Determine the [x, y] coordinate at the center of the cell enclosing the given text.  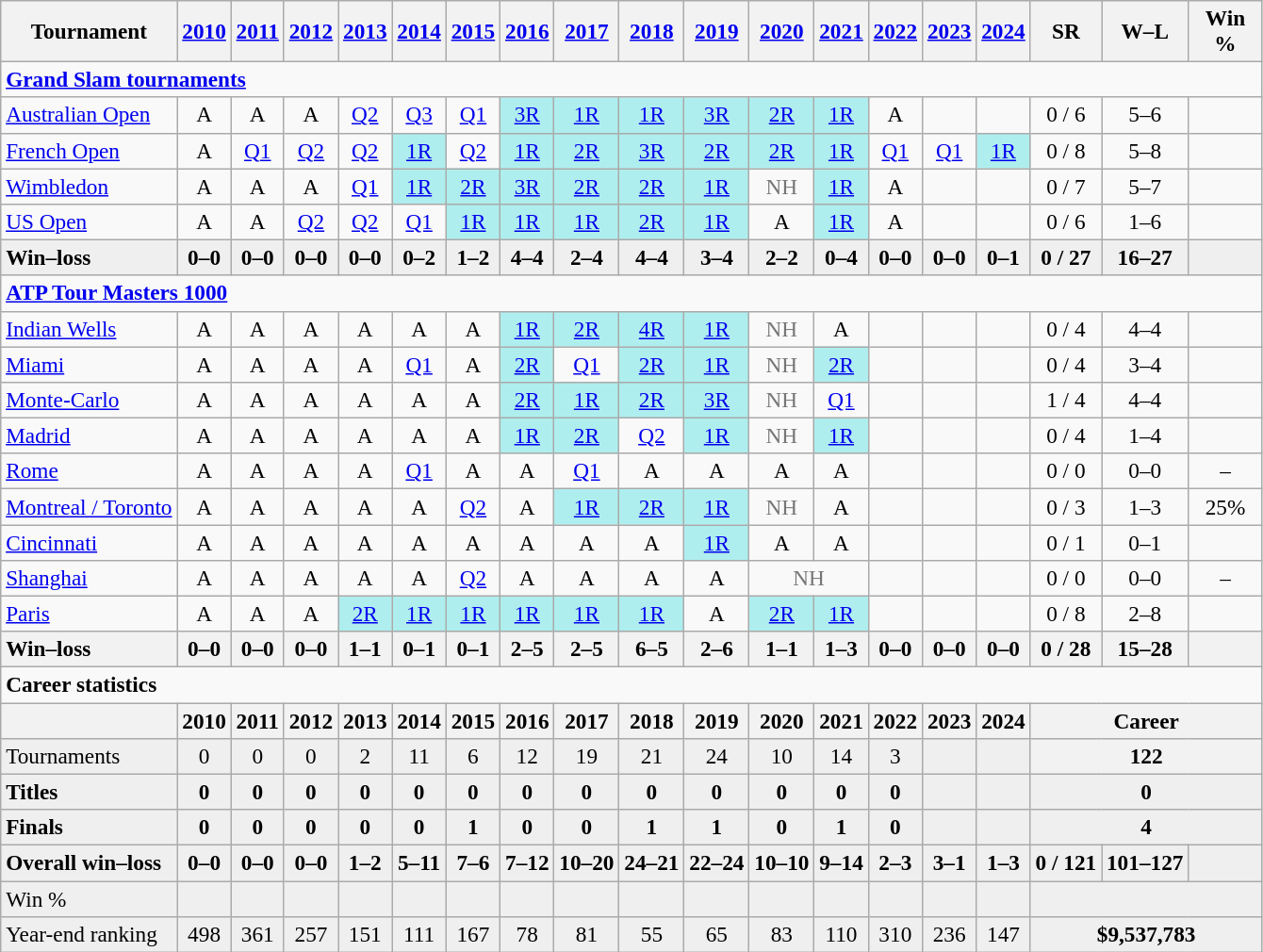
6–5 [652, 649]
0 / 7 [1065, 186]
5–8 [1145, 151]
Australian Open [89, 115]
US Open [89, 222]
0 / 27 [1065, 257]
Wimbledon [89, 186]
Career [1146, 720]
65 [716, 934]
15–28 [1145, 649]
110 [841, 934]
4 [1146, 827]
Shanghai [89, 578]
81 [586, 934]
78 [528, 934]
Titles [89, 792]
83 [782, 934]
2–2 [782, 257]
361 [257, 934]
310 [895, 934]
Overall win–loss [89, 862]
2–6 [716, 649]
10–20 [586, 862]
0 / 3 [1065, 506]
16–27 [1145, 257]
11 [418, 756]
2–8 [1145, 614]
257 [311, 934]
$9,537,783 [1146, 934]
236 [948, 934]
0–4 [841, 257]
Finals [89, 827]
101–127 [1145, 862]
Montreal / Toronto [89, 506]
ATP Tour Masters 1000 [631, 293]
7–6 [473, 862]
2–4 [586, 257]
25% [1225, 506]
0 / 28 [1065, 649]
19 [586, 756]
3 [895, 756]
22–24 [716, 862]
55 [652, 934]
0–2 [418, 257]
24–21 [652, 862]
French Open [89, 151]
Year-end ranking [89, 934]
24 [716, 756]
147 [1003, 934]
5–6 [1145, 115]
SR [1065, 30]
7–12 [528, 862]
12 [528, 756]
Miami [89, 364]
498 [204, 934]
1 / 4 [1065, 400]
Cincinnati [89, 542]
151 [366, 934]
6 [473, 756]
122 [1146, 756]
Grand Slam tournaments [631, 79]
3–1 [948, 862]
Monte-Carlo [89, 400]
0 / 1 [1065, 542]
Indian Wells [89, 329]
1–6 [1145, 222]
2 [366, 756]
167 [473, 934]
W–L [1145, 30]
4R [652, 329]
Career statistics [631, 684]
Madrid [89, 435]
Paris [89, 614]
14 [841, 756]
10 [782, 756]
Rome [89, 471]
21 [652, 756]
5–7 [1145, 186]
1–4 [1145, 435]
5–11 [418, 862]
9–14 [841, 862]
Q3 [418, 115]
2–3 [895, 862]
0 / 121 [1065, 862]
10–10 [782, 862]
111 [418, 934]
Tournaments [89, 756]
Tournament [89, 30]
